Identify which cell holds the provided text, then report its [x, y] central coordinate. 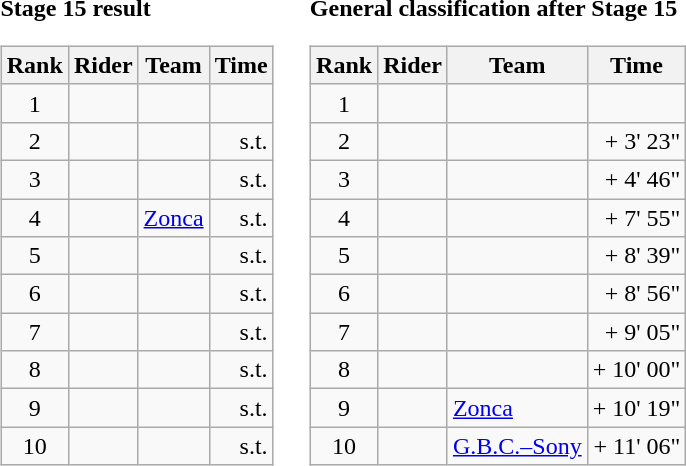
+ 7' 55" [636, 217]
+ 10' 00" [636, 370]
+ 4' 46" [636, 179]
+ 11' 06" [636, 446]
+ 8' 56" [636, 294]
+ 3' 23" [636, 141]
+ 8' 39" [636, 256]
+ 9' 05" [636, 332]
+ 10' 19" [636, 408]
G.B.C.–Sony [517, 446]
